Capture the cell that displays the provided text and extract its [x, y] central coordinate. 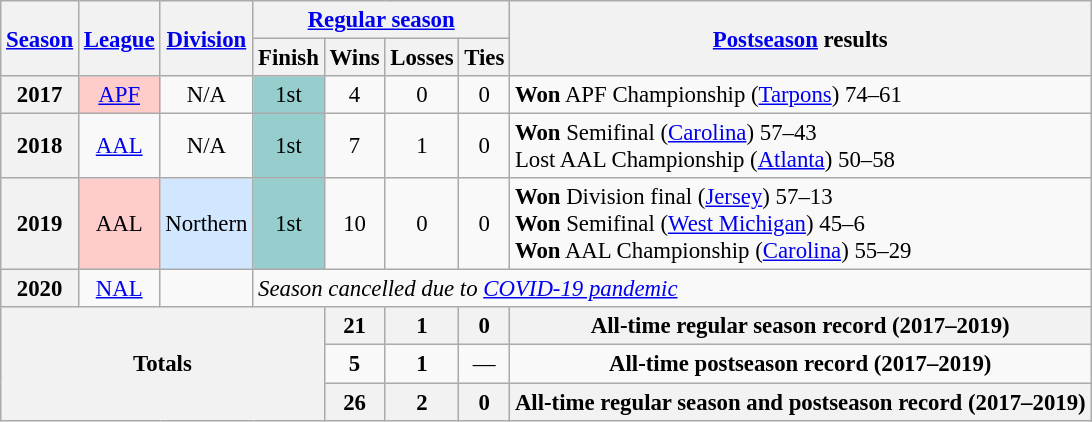
League [118, 38]
26 [354, 402]
Won Semifinal (Carolina) 57–43Lost AAL Championship (Atlanta) 50–58 [800, 146]
All-time regular season and postseason record (2017–2019) [800, 402]
Division [206, 38]
Totals [162, 364]
Season [40, 38]
— [484, 364]
2019 [40, 224]
2020 [40, 289]
Northern [206, 224]
10 [354, 224]
4 [354, 95]
All-time postseason record (2017–2019) [800, 364]
Won APF Championship (Tarpons) 74–61 [800, 95]
Ties [484, 58]
NAL [118, 289]
APF [118, 95]
Wins [354, 58]
Postseason results [800, 38]
2018 [40, 146]
Won Division final (Jersey) 57–13Won Semifinal (West Michigan) 45–6Won AAL Championship (Carolina) 55–29 [800, 224]
Finish [288, 58]
Regular season [382, 20]
2017 [40, 95]
21 [354, 327]
7 [354, 146]
Season cancelled due to COVID-19 pandemic [672, 289]
5 [354, 364]
All-time regular season record (2017–2019) [800, 327]
Losses [422, 58]
2 [422, 402]
